Capture the cell that displays the provided text and extract its (X, Y) central coordinate. 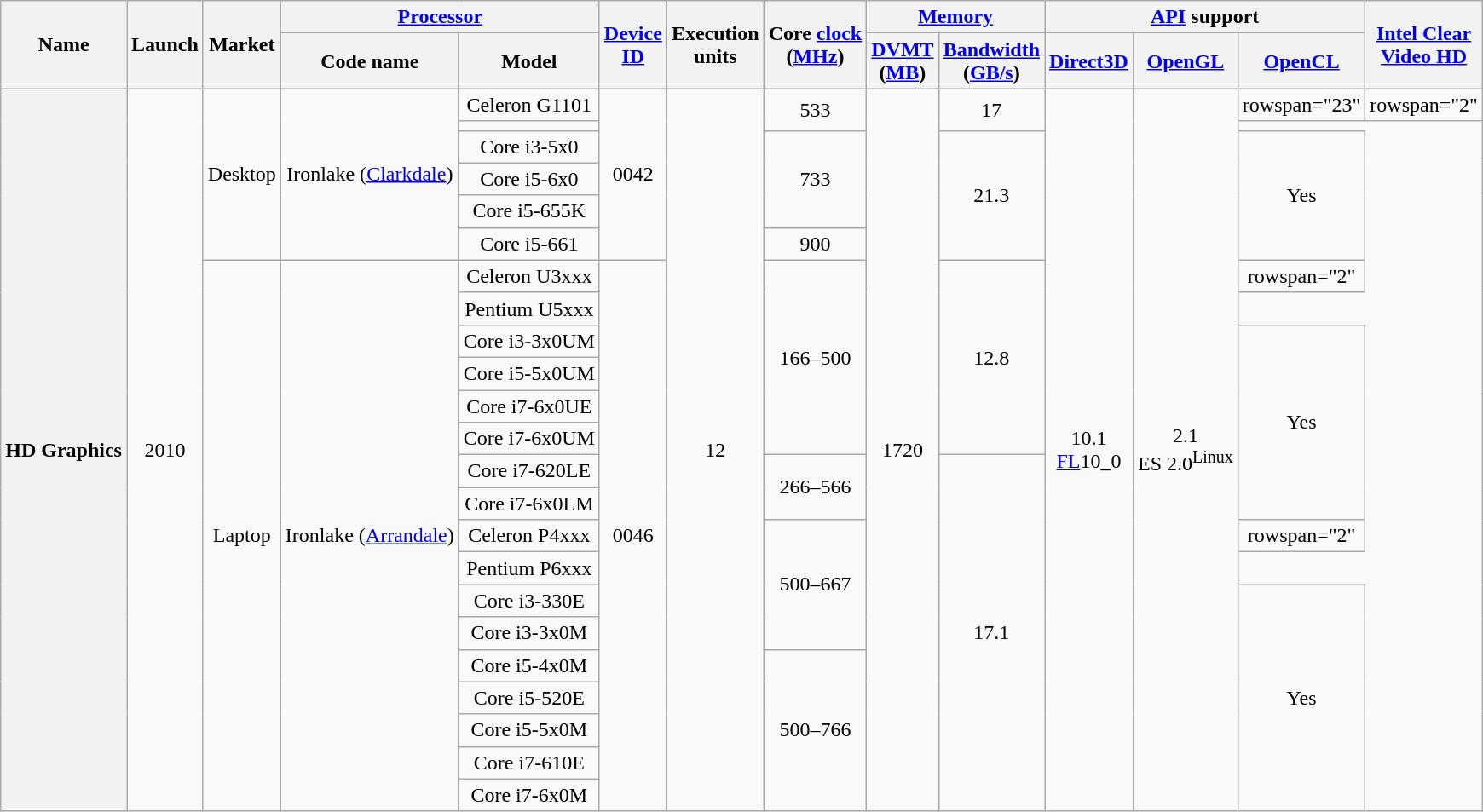
Desktop (242, 174)
DVMT(MB) (903, 61)
Core i5-661 (528, 244)
Core i3-330E (528, 601)
500–667 (815, 585)
500–766 (815, 730)
10.1FL10_0 (1089, 450)
Pentium P6xxx (528, 568)
Core i3-3x0UM (528, 341)
Core i7-620LE (528, 471)
Core i5-4x0M (528, 665)
Celeron U3xxx (528, 276)
Core i7-610E (528, 763)
Ironlake (Arrandale) (370, 535)
266–566 (815, 487)
HD Graphics (64, 450)
Direct3D (1089, 61)
Core i7-6x0UE (528, 406)
Celeron P4xxx (528, 536)
Intel ClearVideo HD (1424, 44)
Pentium U5xxx (528, 308)
Laptop (242, 535)
Core i3-5x0 (528, 147)
533 (815, 109)
Ironlake (Clarkdale) (370, 174)
0046 (632, 535)
Core i7-6x0LM (528, 504)
Celeron G1101 (528, 105)
Processor (440, 17)
733 (815, 179)
12 (715, 450)
Name (64, 44)
21.3 (991, 195)
17 (991, 109)
Core i5-5x0UM (528, 373)
Memory (956, 17)
12.8 (991, 357)
OpenCL (1301, 61)
Core i7-6x0M (528, 795)
Core i5-520E (528, 698)
Core i3-3x0M (528, 633)
0042 (632, 174)
Core clock(MHz) (815, 44)
Core i5-5x0M (528, 730)
Code name (370, 61)
API support (1205, 17)
2010 (164, 450)
Executionunits (715, 44)
OpenGL (1185, 61)
Model (528, 61)
Core i5-655K (528, 211)
17.1 (991, 634)
900 (815, 244)
166–500 (815, 357)
rowspan="23" (1301, 105)
2.1ES 2.0Linux (1185, 450)
Core i7-6x0UM (528, 439)
Market (242, 44)
Core i5-6x0 (528, 179)
1720 (903, 450)
DeviceID (632, 44)
Bandwidth(GB/s) (991, 61)
Launch (164, 44)
